Capture the cell that displays the provided text and extract its (X, Y) central coordinate. 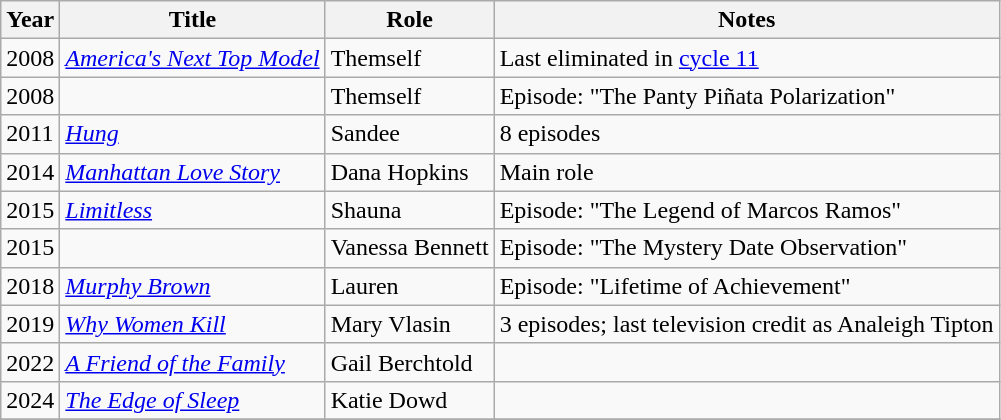
The Edge of Sleep (192, 400)
America's Next Top Model (192, 58)
Vanessa Bennett (410, 248)
Episode: "The Panty Piñata Polarization" (746, 96)
Why Women Kill (192, 324)
Year (30, 20)
2018 (30, 286)
Katie Dowd (410, 400)
Gail Berchtold (410, 362)
Manhattan Love Story (192, 172)
Episode: "Lifetime of Achievement" (746, 286)
Lauren (410, 286)
Sandee (410, 134)
Hung (192, 134)
A Friend of the Family (192, 362)
2014 (30, 172)
Limitless (192, 210)
2011 (30, 134)
8 episodes (746, 134)
Episode: "The Legend of Marcos Ramos" (746, 210)
Title (192, 20)
Dana Hopkins (410, 172)
Mary Vlasin (410, 324)
2024 (30, 400)
Last eliminated in cycle 11 (746, 58)
Role (410, 20)
Murphy Brown (192, 286)
Notes (746, 20)
Shauna (410, 210)
2019 (30, 324)
3 episodes; last television credit as Analeigh Tipton (746, 324)
2022 (30, 362)
Episode: "The Mystery Date Observation" (746, 248)
Main role (746, 172)
